For the text-containing cell, return its midpoint in [x, y] coordinate format. 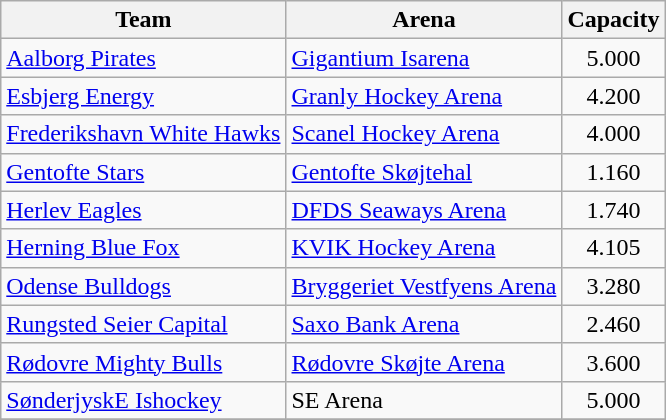
Gentofte Skøjtehal [424, 172]
2.460 [614, 324]
Saxo Bank Arena [424, 324]
Frederikshavn White Hawks [144, 134]
Capacity [614, 20]
Odense Bulldogs [144, 286]
Gigantium Isarena [424, 58]
Herning Blue Fox [144, 248]
1.160 [614, 172]
3.600 [614, 362]
1.740 [614, 210]
3.280 [614, 286]
SønderjyskE Ishockey [144, 400]
Team [144, 20]
4.105 [614, 248]
Rødovre Mighty Bulls [144, 362]
Scanel Hockey Arena [424, 134]
4.000 [614, 134]
KVIK Hockey Arena [424, 248]
Gentofte Stars [144, 172]
Herlev Eagles [144, 210]
SE Arena [424, 400]
DFDS Seaways Arena [424, 210]
Rødovre Skøjte Arena [424, 362]
4.200 [614, 96]
Arena [424, 20]
Bryggeriet Vestfyens Arena [424, 286]
Aalborg Pirates [144, 58]
Granly Hockey Arena [424, 96]
Rungsted Seier Capital [144, 324]
Esbjerg Energy [144, 96]
